Capture the cell that displays the provided text and extract its (X, Y) central coordinate. 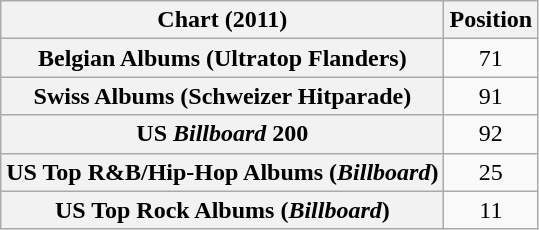
91 (491, 96)
US Top Rock Albums (Billboard) (222, 210)
Swiss Albums (Schweizer Hitparade) (222, 96)
US Billboard 200 (222, 134)
11 (491, 210)
US Top R&B/Hip-Hop Albums (Billboard) (222, 172)
25 (491, 172)
Chart (2011) (222, 20)
Position (491, 20)
71 (491, 58)
Belgian Albums (Ultratop Flanders) (222, 58)
92 (491, 134)
